Provide the (x, y) coordinate of the cell's center where the given text is located.  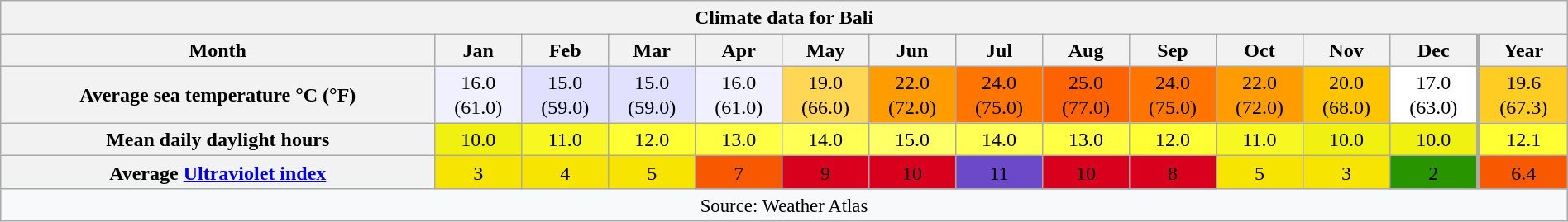
20.0(68.0) (1346, 94)
Dec (1434, 50)
17.0(63.0) (1434, 94)
Mar (652, 50)
11 (999, 172)
Apr (739, 50)
25.0(77.0) (1087, 94)
Climate data for Bali (784, 17)
2 (1434, 172)
Average sea temperature °C (°F) (218, 94)
19.0(66.0) (825, 94)
Mean daily daylight hours (218, 139)
19.6(67.3) (1523, 94)
Month (218, 50)
7 (739, 172)
Aug (1087, 50)
Year (1523, 50)
8 (1173, 172)
Jun (913, 50)
9 (825, 172)
12.1 (1523, 139)
4 (566, 172)
6.4 (1523, 172)
Jan (478, 50)
Oct (1260, 50)
Jul (999, 50)
Sep (1173, 50)
Source: Weather Atlas (784, 205)
Average Ultraviolet index (218, 172)
May (825, 50)
15.0 (913, 139)
Nov (1346, 50)
Feb (566, 50)
